Detect which cell encompasses the target text, then output its (x, y) center coordinate. 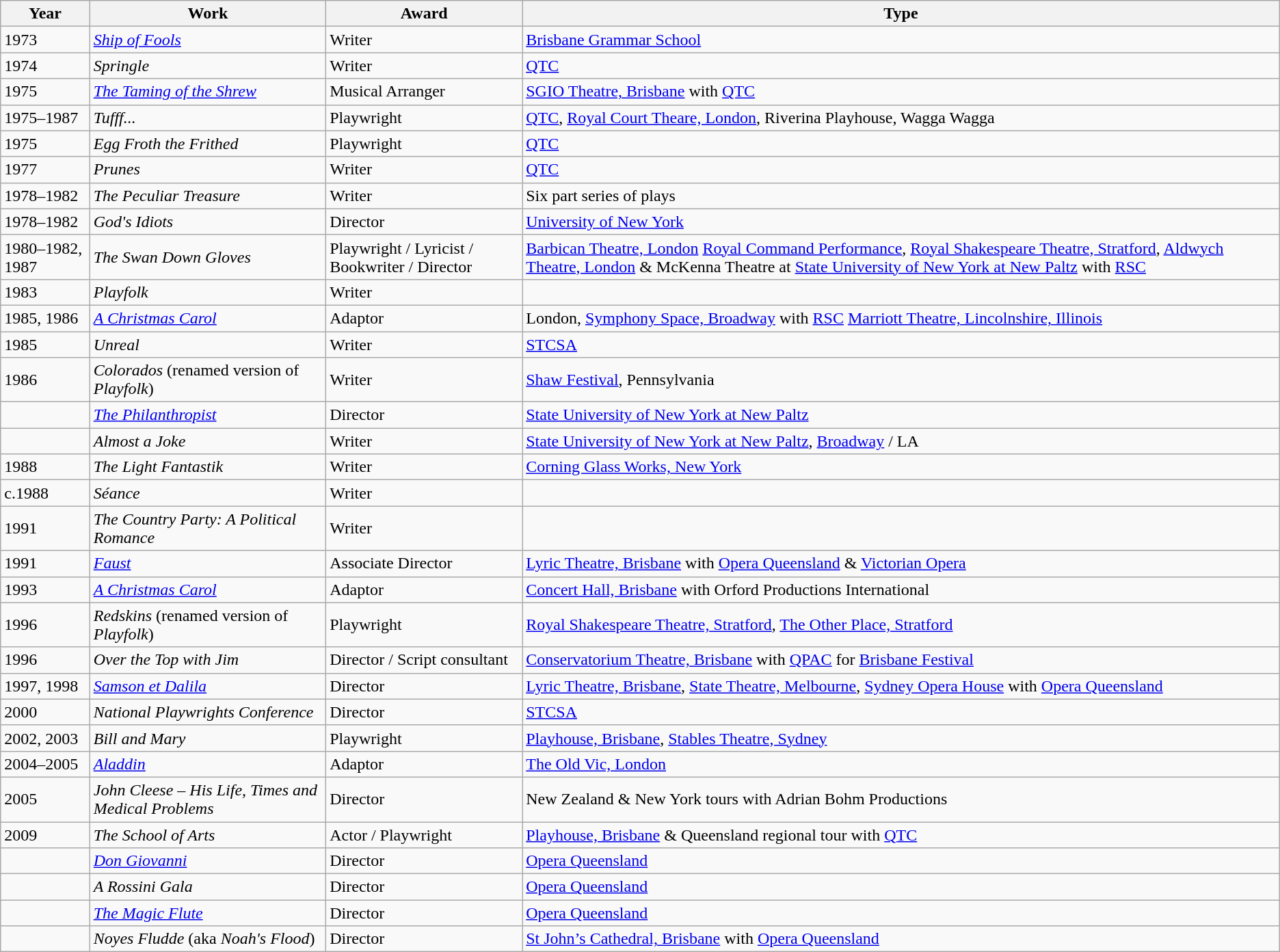
QTC, Royal Court Theare, London, Riverina Playhouse, Wagga Wagga (901, 118)
New Zealand & New York tours with Adrian Bohm Productions (901, 799)
The Taming of the Shrew (208, 92)
Musical Arranger (424, 92)
The Philanthropist (208, 415)
University of New York (901, 222)
The Country Party: A Political Romance (208, 528)
Conservatorium Theatre, Brisbane with QPAC for Brisbane Festival (901, 660)
Samson et Dalila (208, 686)
Faust (208, 564)
Six part series of plays (901, 196)
Springle (208, 66)
1997, 1998 (45, 686)
Royal Shakespeare Theatre, Stratford, The Other Place, Stratford (901, 625)
Playhouse, Brisbane & Queensland regional tour with QTC (901, 835)
1993 (45, 590)
Work (208, 14)
The Swan Down Gloves (208, 257)
Don Giovanni (208, 861)
Egg Froth the Frithed (208, 144)
Playwright / Lyricist / Bookwriter / Director (424, 257)
1983 (45, 292)
Year (45, 14)
1986 (45, 380)
The Old Vic, London (901, 764)
Prunes (208, 170)
1985 (45, 344)
1975–1987 (45, 118)
Bill and Mary (208, 738)
Séance (208, 493)
Type (901, 14)
Noyes Fludde (aka Noah's Flood) (208, 939)
The School of Arts (208, 835)
Award (424, 14)
National Playwrights Conference (208, 712)
Corning Glass Works, New York (901, 467)
Over the Top with Jim (208, 660)
1988 (45, 467)
Lyric Theatre, Brisbane with Opera Queensland & Victorian Opera (901, 564)
2004–2005 (45, 764)
The Magic Flute (208, 913)
State University of New York at New Paltz (901, 415)
2009 (45, 835)
Associate Director (424, 564)
1973 (45, 40)
Lyric Theatre, Brisbane, State Theatre, Melbourne, Sydney Opera House with Opera Queensland (901, 686)
c.1988 (45, 493)
Almost a Joke (208, 441)
London, Symphony Space, Broadway with RSC Marriott Theatre, Lincolnshire, Illinois (901, 318)
Tufff... (208, 118)
Brisbane Grammar School (901, 40)
Concert Hall, Brisbane with Orford Productions International (901, 590)
1985, 1986 (45, 318)
God's Idiots (208, 222)
John Cleese – His Life, Times and Medical Problems (208, 799)
Playfolk (208, 292)
State University of New York at New Paltz, Broadway / LA (901, 441)
St John’s Cathedral, Brisbane with Opera Queensland (901, 939)
Aladdin (208, 764)
Unreal (208, 344)
The Light Fantastik (208, 467)
Ship of Fools (208, 40)
The Peculiar Treasure (208, 196)
2005 (45, 799)
Director / Script consultant (424, 660)
Colorados (renamed version of Playfolk) (208, 380)
2000 (45, 712)
SGIO Theatre, Brisbane with QTC (901, 92)
1974 (45, 66)
Shaw Festival, Pennsylvania (901, 380)
Redskins (renamed version of Playfolk) (208, 625)
Playhouse, Brisbane, Stables Theatre, Sydney (901, 738)
Actor / Playwright (424, 835)
1980–1982, 1987 (45, 257)
2002, 2003 (45, 738)
1977 (45, 170)
A Rossini Gala (208, 887)
